Capture the cell that displays the provided text and extract its [X, Y] central coordinate. 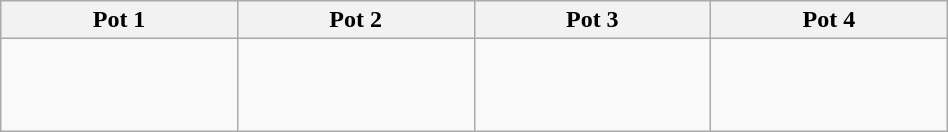
Pot 1 [120, 20]
Pot 2 [356, 20]
Pot 3 [592, 20]
Pot 4 [830, 20]
